Find where the given text appears and provide that cell's center as [X, Y] coordinate. 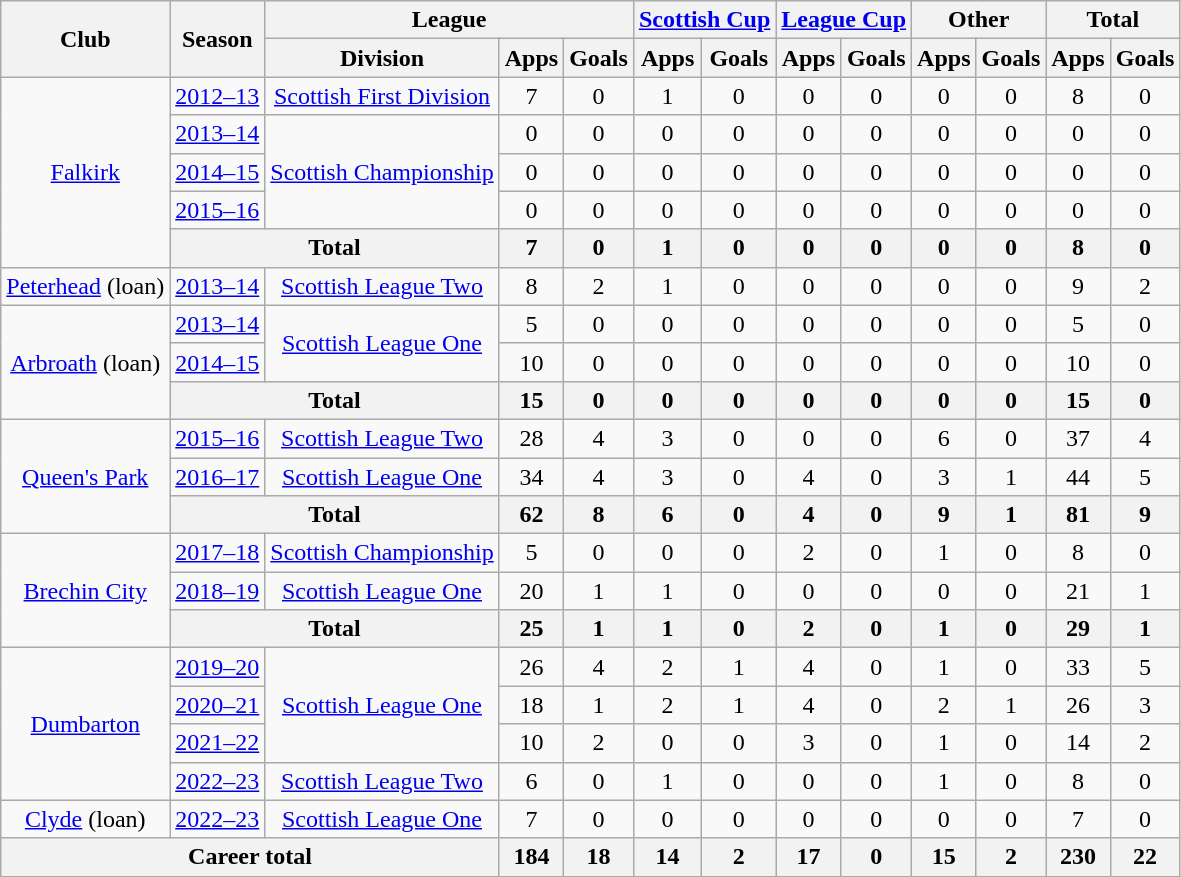
2020–21 [218, 705]
Scottish First Division [382, 96]
Career total [250, 857]
21 [1078, 591]
2019–20 [218, 667]
29 [1078, 629]
230 [1078, 857]
Clyde (loan) [86, 819]
Brechin City [86, 591]
Queen's Park [86, 476]
62 [531, 515]
Division [382, 58]
2018–19 [218, 591]
2017–18 [218, 553]
Falkirk [86, 172]
Peterhead (loan) [86, 286]
81 [1078, 515]
17 [808, 857]
Other [979, 20]
28 [531, 438]
2021–22 [218, 743]
Scottish Cup [704, 20]
League [450, 20]
2016–17 [218, 477]
25 [531, 629]
184 [531, 857]
37 [1078, 438]
League Cup [844, 20]
Club [86, 39]
2012–13 [218, 96]
Season [218, 39]
Dumbarton [86, 724]
33 [1078, 667]
20 [531, 591]
22 [1145, 857]
34 [531, 477]
Arbroath (loan) [86, 362]
44 [1078, 477]
